Locate the cell with the specified text and output its (x, y) center coordinate. 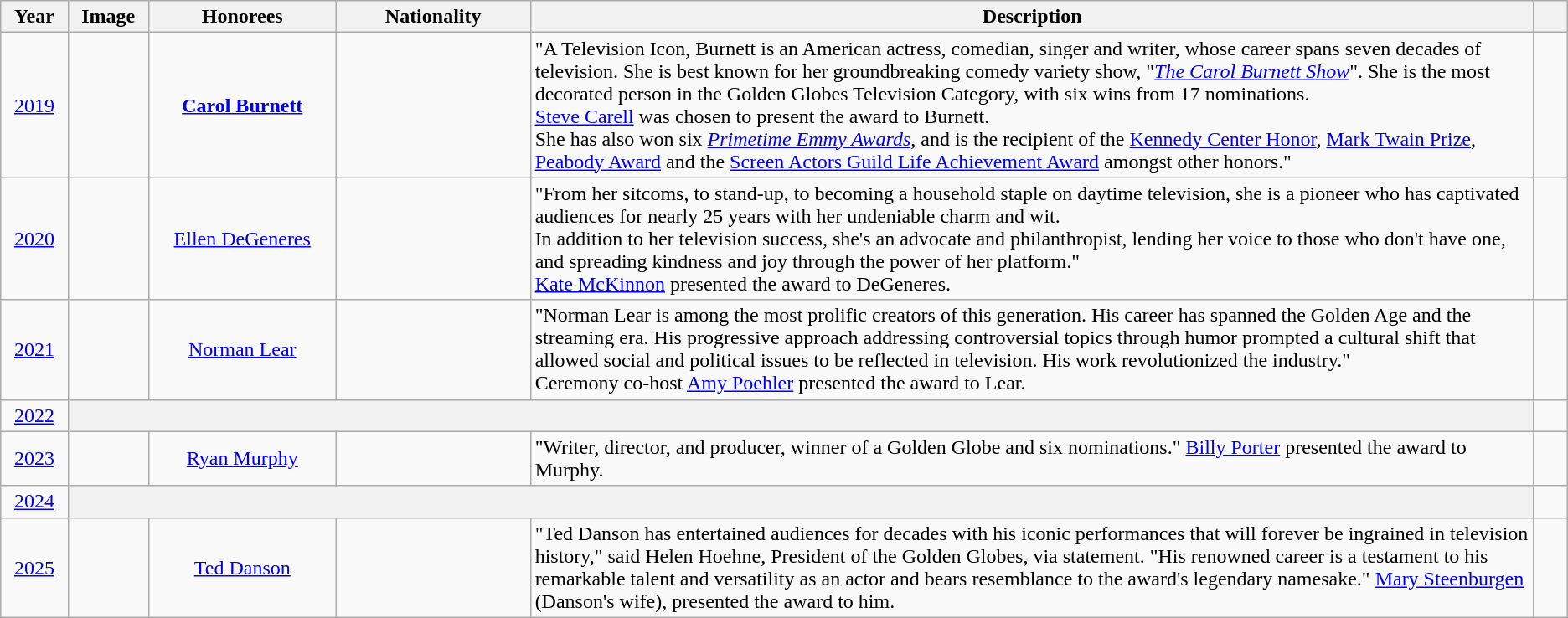
2019 (34, 106)
"Writer, director, and producer, winner of a Golden Globe and six nominations." Billy Porter presented the award to Murphy. (1032, 459)
2022 (34, 415)
Year (34, 17)
2021 (34, 350)
2023 (34, 459)
Description (1032, 17)
2025 (34, 568)
2020 (34, 239)
Nationality (433, 17)
Honorees (242, 17)
Ellen DeGeneres (242, 239)
Ted Danson (242, 568)
Norman Lear (242, 350)
Ryan Murphy (242, 459)
Carol Burnett (242, 106)
2024 (34, 502)
Image (108, 17)
